From the cell containing the given text, extract its center point as (X, Y) coordinate. 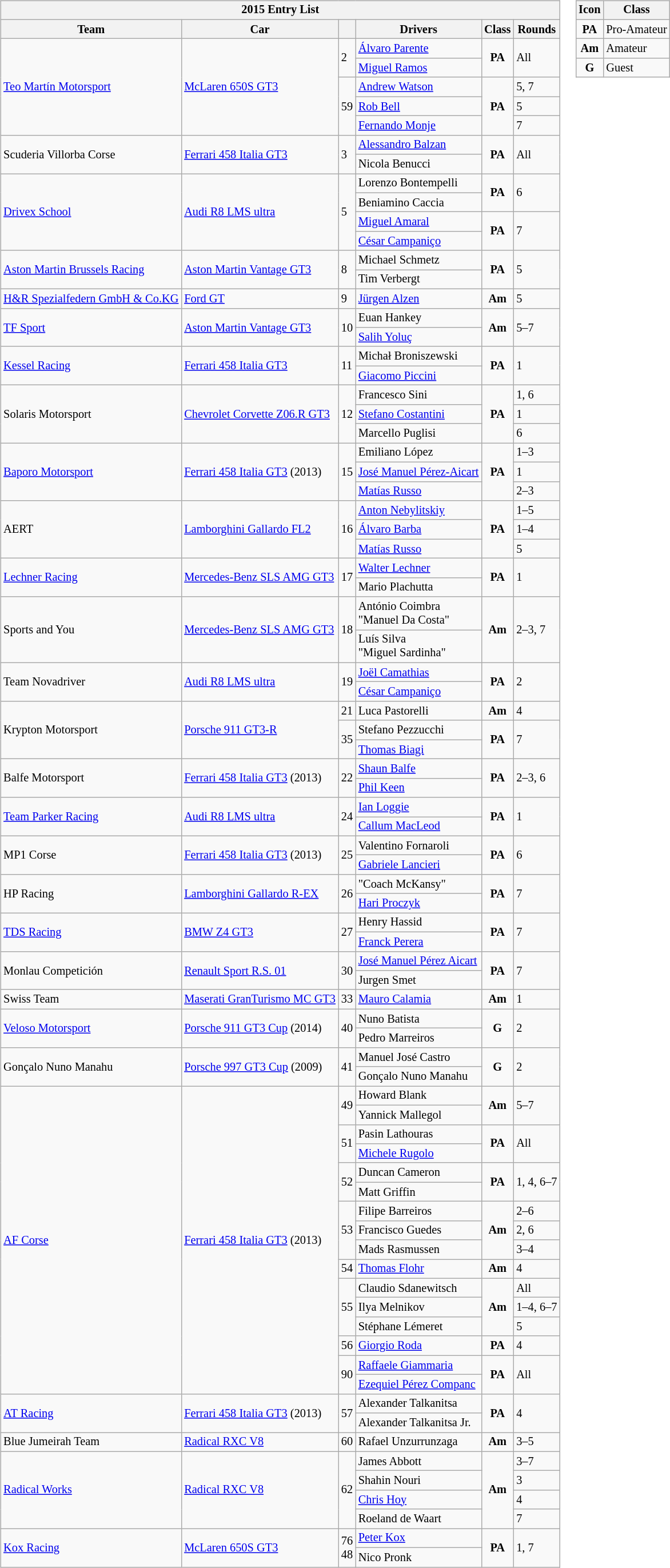
"Coach McKansy" (418, 884)
59 (347, 106)
16 (347, 529)
Rob Bell (418, 106)
62 (347, 1490)
Nuno Batista (418, 1019)
Fernando Monje (418, 126)
19 (347, 681)
Nico Pronk (418, 1557)
Raffaele Giammaria (418, 1365)
40 (347, 1028)
Francesco Sini (418, 395)
Alexander Talkanitsa Jr. (418, 1423)
Álvaro Barba (418, 529)
3–5 (536, 1442)
Monlau Competición (91, 971)
James Abbott (418, 1461)
1, 6 (536, 395)
Ian Loggie (418, 807)
Radical Works (91, 1490)
1–3 (536, 453)
Sports and You (91, 630)
Miguel Ramos (418, 68)
Alessandro Balzan (418, 145)
55 (347, 1307)
Hari Proczyk (418, 903)
Porsche 911 GT3 Cup (2014) (260, 1028)
Stéphane Lémeret (418, 1327)
Emiliano López (418, 453)
Krypton Motorsport (91, 731)
Kessel Racing (91, 366)
Duncan Cameron (418, 1172)
Matt Griffin (418, 1192)
Chris Hoy (418, 1500)
10 (347, 327)
Car (260, 29)
Amateur (636, 49)
2015 Entry List (280, 10)
Shaun Balfe (418, 769)
Team Novadriver (91, 681)
Peter Kox (418, 1538)
Lorenzo Bontempelli (418, 183)
2–3, 7 (536, 630)
3–7 (536, 1461)
Anton Nebylitskiy (418, 510)
Henry Hassid (418, 923)
41 (347, 1067)
Michele Rugolo (418, 1154)
Stefano Costantini (418, 414)
Roeland de Waart (418, 1519)
Tim Verbergt (418, 280)
22 (347, 779)
Nicola Benucci (418, 164)
Yannick Mallegol (418, 1115)
27 (347, 932)
3–4 (536, 1250)
1, 4, 6–7 (536, 1182)
24 (347, 816)
Alexander Talkanitsa (418, 1403)
Jürgen Alzen (418, 298)
H&R Spezialfedern GmbH & Co.KG (91, 298)
33 (347, 999)
Mauro Calamia (418, 999)
Lechner Racing (91, 577)
56 (347, 1346)
Guest (636, 68)
2–6 (536, 1211)
Rafael Unzurrunzaga (418, 1442)
54 (347, 1269)
9 (347, 298)
Aston Martin Brussels Racing (91, 270)
Stefano Pezzucchi (418, 730)
Porsche 911 GT3-R (260, 731)
30 (347, 971)
Howard Blank (418, 1096)
Drivex School (91, 213)
5, 7 (536, 87)
TDS Racing (91, 932)
Jurgen Smet (418, 980)
Walter Lechner (418, 568)
60 (347, 1442)
49 (347, 1106)
Rounds (536, 29)
26 (347, 894)
MP1 Corse (91, 855)
17 (347, 577)
Pro-Amateur (636, 29)
1–4, 6–7 (536, 1307)
15 (347, 472)
José Manuel Pérez-Aicart (418, 472)
Phil Keen (418, 788)
Francisco Guedes (418, 1230)
Porsche 997 GT3 Cup (2009) (260, 1067)
Joël Camathias (418, 672)
Icon (589, 10)
Álvaro Parente (418, 49)
BMW Z4 GT3 (260, 932)
Pedro Marreiros (418, 1038)
Teo Martín Motorsport (91, 87)
Franck Perera (418, 941)
Swiss Team (91, 999)
1–5 (536, 510)
Giacomo Piccini (418, 376)
Claudio Sdanewitsch (418, 1288)
José Manuel Pérez Aicart (418, 961)
18 (347, 630)
Maserati GranTurismo MC GT3 (260, 999)
Ezequiel Pérez Companc (418, 1385)
11 (347, 366)
2–3, 6 (536, 779)
Miguel Amaral (418, 222)
35 (347, 740)
25 (347, 855)
AT Racing (91, 1413)
Andrew Watson (418, 87)
1–4 (536, 529)
Pasin Lathouras (418, 1134)
90 (347, 1374)
Lamborghini Gallardo R-EX (260, 894)
AF Corse (91, 1240)
52 (347, 1182)
7648 (347, 1548)
Michał Broniszewski (418, 356)
Marcello Puglisi (418, 433)
Filipe Barreiros (418, 1211)
Balfe Motorsport (91, 779)
TF Sport (91, 327)
Team (91, 29)
2, 6 (536, 1230)
Solaris Motorsport (91, 414)
Valentino Fornaroli (418, 845)
Ford GT (260, 298)
Mario Plachutta (418, 587)
Baporo Motorsport (91, 472)
Scuderia Villorba Corse (91, 154)
Luca Pastorelli (418, 711)
Salih Yoluç (418, 337)
Kox Racing (91, 1548)
Beniamino Caccia (418, 202)
Gabriele Lancieri (418, 865)
Drivers (418, 29)
2–3 (536, 491)
António Coimbra "Manuel Da Costa" (418, 613)
Thomas Biagi (418, 749)
Chevrolet Corvette Z06.R GT3 (260, 414)
Manuel José Castro (418, 1057)
53 (347, 1230)
Renault Sport R.S. 01 (260, 971)
Thomas Flohr (418, 1269)
57 (347, 1413)
Euan Hankey (418, 318)
12 (347, 414)
Blue Jumeirah Team (91, 1442)
Michael Schmetz (418, 260)
AERT (91, 529)
Lamborghini Gallardo FL2 (260, 529)
Giorgio Roda (418, 1346)
HP Racing (91, 894)
Mads Rasmussen (418, 1250)
Luís Silva "Miguel Sardinha" (418, 647)
Shahin Nouri (418, 1481)
8 (347, 270)
Team Parker Racing (91, 816)
51 (347, 1143)
1, 7 (536, 1548)
Veloso Motorsport (91, 1028)
Ilya Melnikov (418, 1307)
21 (347, 711)
Callum MacLeod (418, 827)
